Scan for the cell matching the given text and deliver its [X, Y] coordinate at center. 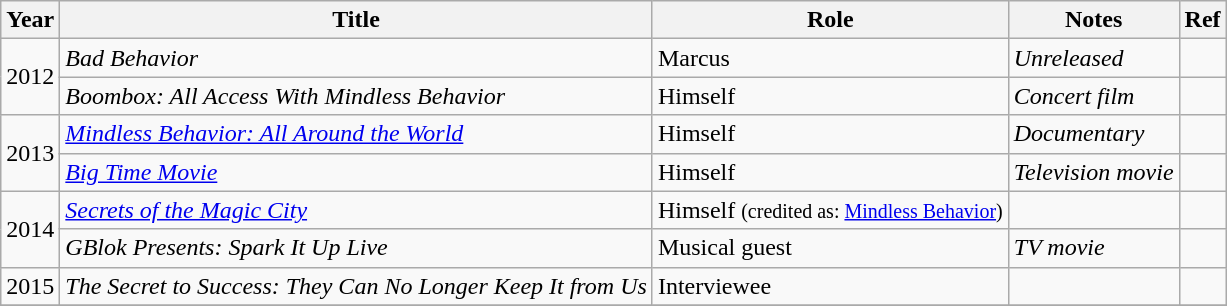
TV movie [1094, 248]
Musical guest [830, 248]
GBlok Presents: Spark It Up Live [356, 248]
2015 [30, 286]
Unreleased [1094, 58]
Boombox: All Access With Mindless Behavior [356, 96]
Marcus [830, 58]
Year [30, 20]
2014 [30, 229]
Big Time Movie [356, 172]
Mindless Behavior: All Around the World [356, 134]
Concert film [1094, 96]
Notes [1094, 20]
2013 [30, 153]
Secrets of the Magic City [356, 210]
Bad Behavior [356, 58]
Himself (credited as: Mindless Behavior) [830, 210]
Television movie [1094, 172]
The Secret to Success: They Can No Longer Keep It from Us [356, 286]
Ref [1202, 20]
Interviewee [830, 286]
Role [830, 20]
2012 [30, 77]
Documentary [1094, 134]
Title [356, 20]
